Output the [X, Y] coordinate of the center of the cell containing the given text.  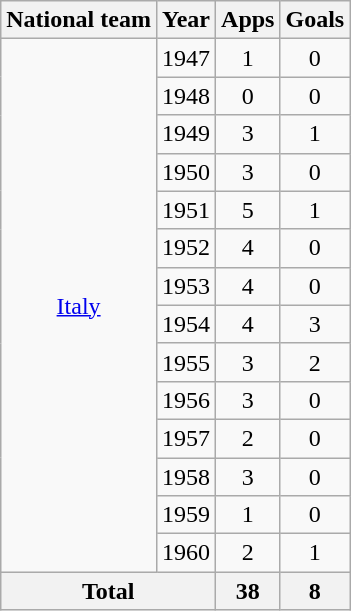
Italy [79, 306]
1958 [186, 477]
National team [79, 20]
1956 [186, 400]
1955 [186, 362]
1951 [186, 210]
Goals [315, 20]
1952 [186, 248]
1960 [186, 553]
1953 [186, 286]
5 [248, 210]
1957 [186, 438]
1948 [186, 96]
Apps [248, 20]
Total [108, 591]
Year [186, 20]
8 [315, 591]
38 [248, 591]
1950 [186, 172]
1947 [186, 58]
1954 [186, 324]
1949 [186, 134]
1959 [186, 515]
